Extract the [X, Y] coordinate from the center of the cell holding the provided text.  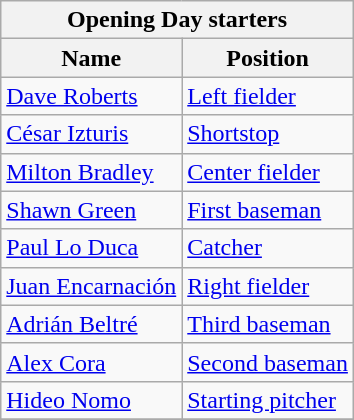
Shawn Green [92, 210]
Name [92, 58]
Adrián Beltré [92, 324]
César Izturis [92, 134]
Opening Day starters [178, 20]
Dave Roberts [92, 96]
Right fielder [268, 286]
Second baseman [268, 362]
Center fielder [268, 172]
Milton Bradley [92, 172]
Juan Encarnación [92, 286]
Starting pitcher [268, 400]
Alex Cora [92, 362]
Third baseman [268, 324]
Left fielder [268, 96]
Paul Lo Duca [92, 248]
First baseman [268, 210]
Hideo Nomo [92, 400]
Catcher [268, 248]
Position [268, 58]
Shortstop [268, 134]
